Return [x, y] of the center of cell containing provided text 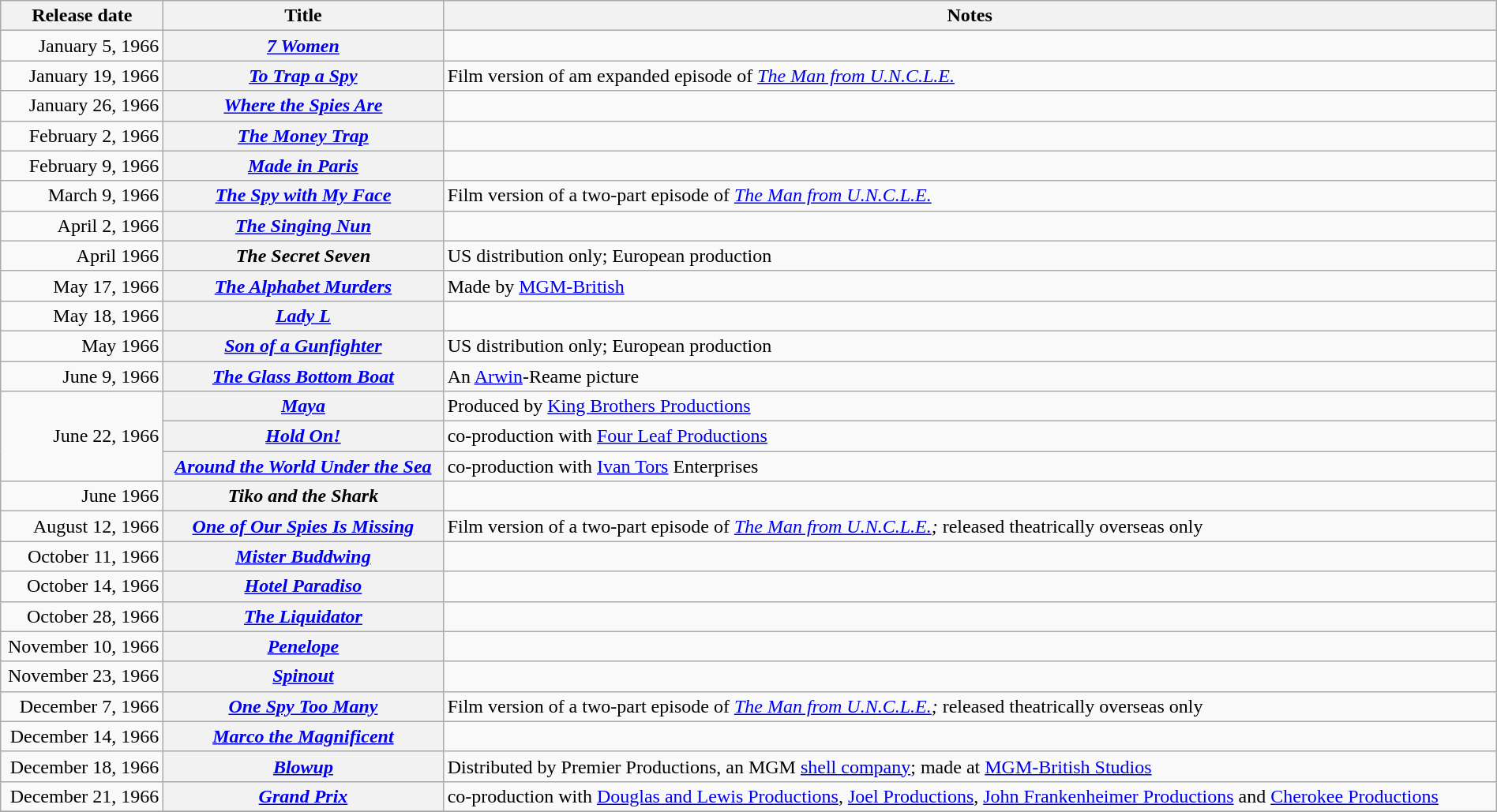
February 9, 1966 [82, 166]
Release date [82, 16]
February 2, 1966 [82, 136]
To Trap a Spy [303, 76]
7 Women [303, 46]
One Spy Too Many [303, 706]
November 10, 1966 [82, 646]
Distributed by Premier Productions, an MGM shell company; made at MGM-British Studios [970, 766]
Where the Spies Are [303, 106]
Film version of a two-part episode of The Man from U.N.C.L.E. [970, 196]
Spinout [303, 676]
May 17, 1966 [82, 286]
The Singing Nun [303, 226]
December 21, 1966 [82, 796]
Lady L [303, 316]
March 9, 1966 [82, 196]
Son of a Gunfighter [303, 346]
Notes [970, 16]
The Liquidator [303, 616]
Hotel Paradiso [303, 586]
The Alphabet Murders [303, 286]
Blowup [303, 766]
Made in Paris [303, 166]
Maya [303, 406]
January 5, 1966 [82, 46]
August 12, 1966 [82, 526]
co-production with Ivan Tors Enterprises [970, 466]
Mister Buddwing [303, 556]
June 1966 [82, 496]
co-production with Four Leaf Productions [970, 436]
April 1966 [82, 256]
One of Our Spies Is Missing [303, 526]
The Spy with My Face [303, 196]
The Glass Bottom Boat [303, 376]
October 11, 1966 [82, 556]
May 18, 1966 [82, 316]
October 28, 1966 [82, 616]
June 9, 1966 [82, 376]
An Arwin-Reame picture [970, 376]
Marco the Magnificent [303, 736]
May 1966 [82, 346]
Penelope [303, 646]
April 2, 1966 [82, 226]
Tiko and the Shark [303, 496]
January 26, 1966 [82, 106]
Title [303, 16]
Around the World Under the Sea [303, 466]
June 22, 1966 [82, 436]
December 7, 1966 [82, 706]
December 14, 1966 [82, 736]
December 18, 1966 [82, 766]
November 23, 1966 [82, 676]
The Secret Seven [303, 256]
The Money Trap [303, 136]
co-production with Douglas and Lewis Productions, Joel Productions, John Frankenheimer Productions and Cherokee Productions [970, 796]
Hold On! [303, 436]
October 14, 1966 [82, 586]
Produced by King Brothers Productions [970, 406]
January 19, 1966 [82, 76]
Grand Prix [303, 796]
Film version of am expanded episode of The Man from U.N.C.L.E. [970, 76]
Made by MGM-British [970, 286]
